Provide the [X, Y] coordinate of the cell's center where the given text is located.  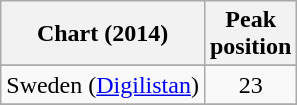
Chart (2014) [103, 34]
23 [250, 85]
Sweden (Digilistan) [103, 85]
Peak position [250, 34]
